Capture the cell that displays the provided text and extract its [X, Y] central coordinate. 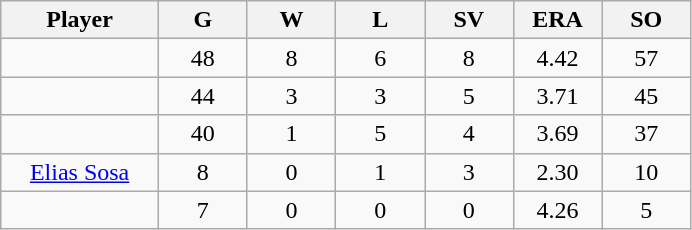
37 [646, 134]
10 [646, 172]
6 [380, 58]
W [292, 20]
7 [202, 210]
SV [468, 20]
4.26 [558, 210]
3.71 [558, 96]
40 [202, 134]
48 [202, 58]
Player [80, 20]
3.69 [558, 134]
2.30 [558, 172]
44 [202, 96]
57 [646, 58]
L [380, 20]
45 [646, 96]
Elias Sosa [80, 172]
4 [468, 134]
ERA [558, 20]
4.42 [558, 58]
G [202, 20]
SO [646, 20]
